Determine the (x, y) coordinate at the center of the cell enclosing the given text.  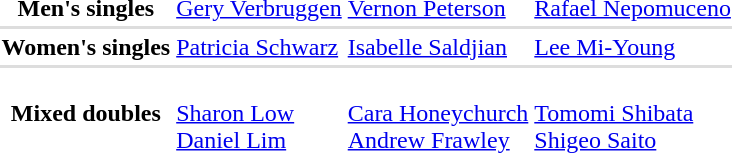
Women's singles (86, 47)
Isabelle Saldjian (438, 47)
Patricia Schwarz (260, 47)
